Determine the [X, Y] coordinate at the center of the cell enclosing the given text.  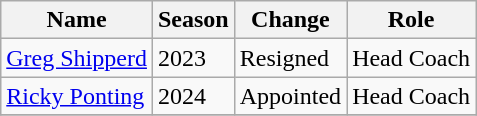
Greg Shipperd [77, 58]
2024 [193, 96]
Change [290, 20]
Appointed [290, 96]
Season [193, 20]
Role [412, 20]
Ricky Ponting [77, 96]
Resigned [290, 58]
Name [77, 20]
2023 [193, 58]
